Scan for the cell matching the given text and deliver its [X, Y] coordinate at center. 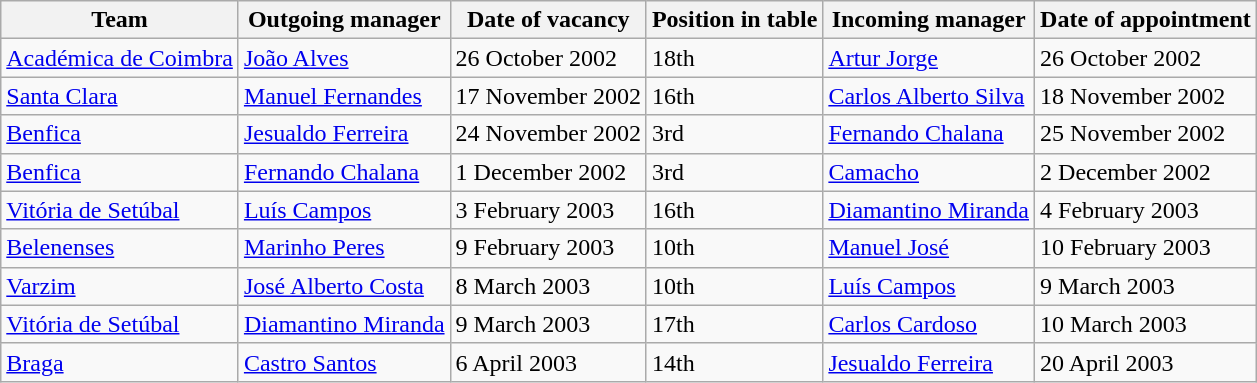
João Alves [344, 58]
Artur Jorge [929, 58]
17th [734, 324]
3 February 2003 [548, 210]
Position in table [734, 20]
Carlos Cardoso [929, 324]
2 December 2002 [1146, 172]
Camacho [929, 172]
Belenenses [120, 248]
10 February 2003 [1146, 248]
Date of appointment [1146, 20]
14th [734, 362]
18th [734, 58]
Outgoing manager [344, 20]
Incoming manager [929, 20]
Marinho Peres [344, 248]
10 March 2003 [1146, 324]
24 November 2002 [548, 134]
1 December 2002 [548, 172]
20 April 2003 [1146, 362]
6 April 2003 [548, 362]
Manuel Fernandes [344, 96]
25 November 2002 [1146, 134]
Castro Santos [344, 362]
Braga [120, 362]
José Alberto Costa [344, 286]
Varzim [120, 286]
Carlos Alberto Silva [929, 96]
17 November 2002 [548, 96]
8 March 2003 [548, 286]
Santa Clara [120, 96]
Manuel José [929, 248]
4 February 2003 [1146, 210]
18 November 2002 [1146, 96]
9 February 2003 [548, 248]
Team [120, 20]
Date of vacancy [548, 20]
Académica de Coimbra [120, 58]
